Detect which cell encompasses the target text, then output its [x, y] center coordinate. 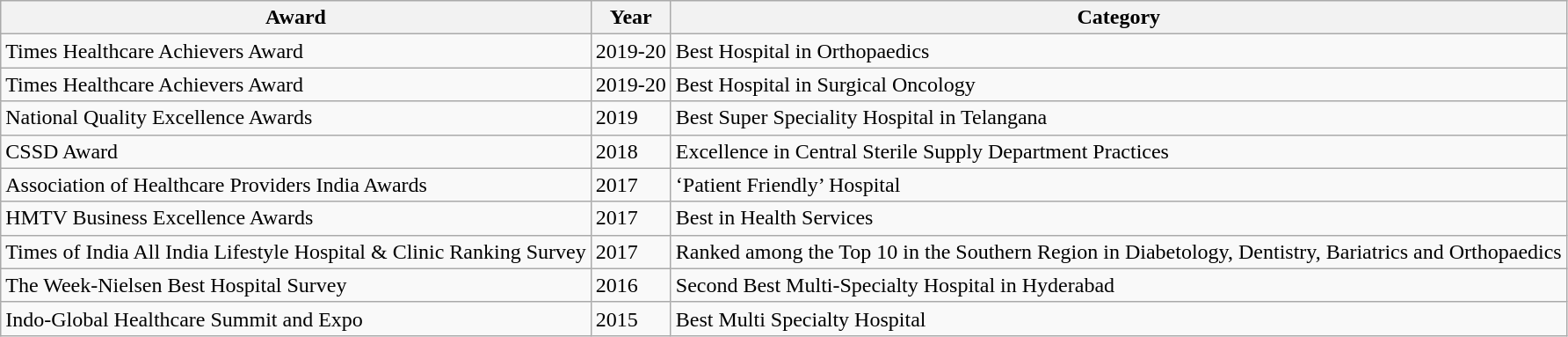
Ranked among the Top 10 in the Southern Region in Diabetology, Dentistry, Bariatrics and Orthopaedics [1118, 252]
Second Best Multi-Specialty Hospital in Hyderabad [1118, 285]
Best in Health Services [1118, 218]
Indo-Global Healthcare Summit and Expo [295, 319]
Award [295, 18]
National Quality Excellence Awards [295, 118]
Excellence in Central Sterile Supply Department Practices [1118, 151]
HMTV Business Excellence Awards [295, 218]
2018 [631, 151]
Best Hospital in Orthopaedics [1118, 51]
Best Hospital in Surgical Oncology [1118, 84]
Best Super Speciality Hospital in Telangana [1118, 118]
The Week-Nielsen Best Hospital Survey [295, 285]
‘Patient Friendly’ Hospital [1118, 185]
Association of Healthcare Providers India Awards [295, 185]
Times of India All India Lifestyle Hospital & Clinic Ranking Survey [295, 252]
2015 [631, 319]
Best Multi Specialty Hospital [1118, 319]
2016 [631, 285]
Category [1118, 18]
2019 [631, 118]
CSSD Award [295, 151]
Year [631, 18]
